Provide the (X, Y) coordinate of the cell's center where the given text is located.  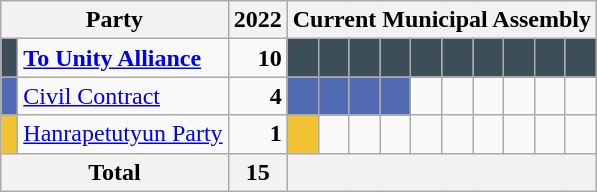
2022 (258, 20)
Total (114, 172)
1 (258, 134)
Civil Contract (123, 96)
To Unity Alliance (123, 58)
Current Municipal Assembly (442, 20)
Party (114, 20)
15 (258, 172)
10 (258, 58)
Hanrapetutyun Party (123, 134)
4 (258, 96)
